Scan for the cell matching the given text and deliver its (x, y) coordinate at center. 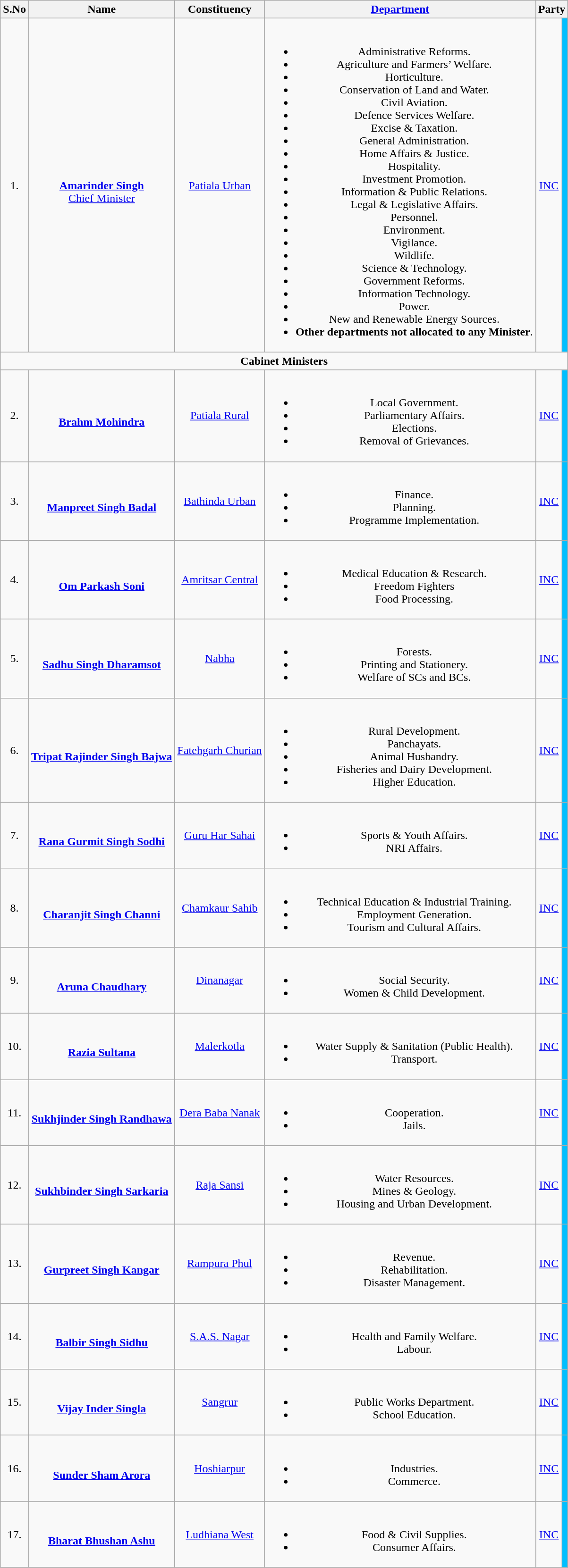
7. (15, 835)
Amarinder SinghChief Minister (102, 185)
8. (15, 908)
Water Supply & Sanitation (Public Health).Transport. (400, 1046)
Forests.Printing and Stationery.Welfare of SCs and BCs. (400, 659)
Sports & Youth Affairs.NRI Affairs. (400, 835)
Patiala Urban (220, 185)
Dera Baba Nanak (220, 1113)
10. (15, 1046)
Sangrur (220, 1402)
15. (15, 1402)
Nabha (220, 659)
Tripat Rajinder Singh Bajwa (102, 750)
Vijay Inder Singla (102, 1402)
Finance.Planning.Programme Implementation. (400, 501)
Local Government.Parliamentary Affairs.Elections.Removal of Grievances. (400, 416)
14. (15, 1336)
Patiala Rural (220, 416)
Gurpreet Singh Kangar (102, 1264)
9. (15, 980)
Malerkotla (220, 1046)
Balbir Singh Sidhu (102, 1336)
Name (102, 9)
12. (15, 1185)
4. (15, 579)
Revenue.Rehabilitation.Disaster Management. (400, 1264)
Hoshiarpur (220, 1468)
Sukhbinder Singh Sarkaria (102, 1185)
Bharat Bhushan Ashu (102, 1534)
11. (15, 1113)
Razia Sultana (102, 1046)
Aruna Chaudhary (102, 980)
Brahm Mohindra (102, 416)
Rampura Phul (220, 1264)
Rana Gurmit Singh Sodhi (102, 835)
13. (15, 1264)
Charanjit Singh Channi (102, 908)
Sadhu Singh Dharamsot (102, 659)
Technical Education & Industrial Training.Employment Generation.Tourism and Cultural Affairs. (400, 908)
Department (400, 9)
Fatehgarh Churian (220, 750)
Chamkaur Sahib (220, 908)
Water Resources.Mines & Geology.Housing and Urban Development. (400, 1185)
Raja Sansi (220, 1185)
S.No (15, 9)
Sukhjinder Singh Randhawa (102, 1113)
S.A.S. Nagar (220, 1336)
Manpreet Singh Badal (102, 501)
Om Parkash Soni (102, 579)
Health and Family Welfare.Labour. (400, 1336)
Bathinda Urban (220, 501)
Rural Development.Panchayats.Animal Husbandry.Fisheries and Dairy Development.Higher Education. (400, 750)
Social Security.Women & Child Development. (400, 980)
Medical Education & Research.Freedom FightersFood Processing. (400, 579)
17. (15, 1534)
5. (15, 659)
1. (15, 185)
6. (15, 750)
Amritsar Central (220, 579)
3. (15, 501)
Industries.Commerce. (400, 1468)
Dinanagar (220, 980)
Cabinet Ministers (284, 361)
Food & Civil Supplies.Consumer Affairs. (400, 1534)
Ludhiana West (220, 1534)
Guru Har Sahai (220, 835)
Constituency (220, 9)
Party (551, 9)
16. (15, 1468)
Public Works Department.School Education. (400, 1402)
Cooperation.Jails. (400, 1113)
2. (15, 416)
Sunder Sham Arora (102, 1468)
